Determine the (X, Y) coordinate at the center of the cell enclosing the given text.  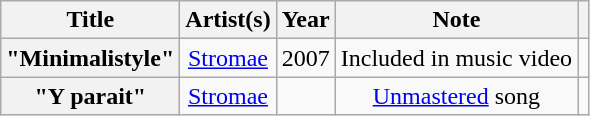
"Minimalistyle" (90, 58)
Note (456, 20)
Artist(s) (228, 20)
2007 (306, 58)
Title (90, 20)
Year (306, 20)
Unmastered song (456, 96)
Included in music video (456, 58)
"Y parait" (90, 96)
